Search for the cell housing the specified text and yield its [x, y] center coordinate. 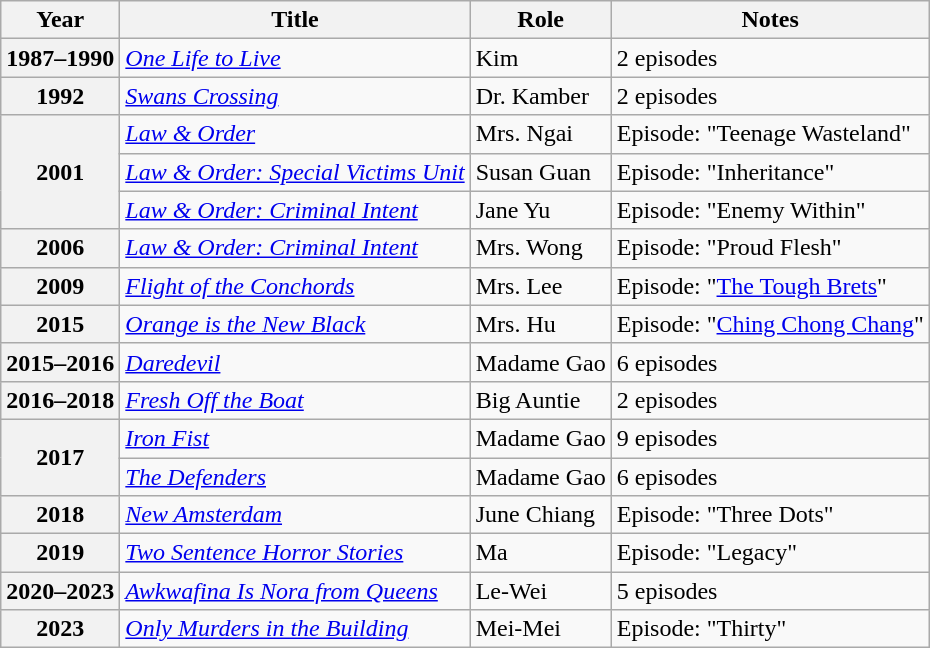
The Defenders [295, 477]
2015 [60, 324]
Mrs. Hu [540, 324]
2023 [60, 629]
2009 [60, 286]
Swans Crossing [295, 96]
June Chiang [540, 515]
Iron Fist [295, 438]
Ma [540, 553]
Role [540, 20]
Only Murders in the Building [295, 629]
New Amsterdam [295, 515]
Episode: "Three Dots" [770, 515]
Daredevil [295, 362]
Episode: "The Tough Brets" [770, 286]
Mrs. Ngai [540, 134]
1987–1990 [60, 58]
Title [295, 20]
Mei-Mei [540, 629]
Fresh Off the Boat [295, 400]
2006 [60, 248]
Jane Yu [540, 210]
Year [60, 20]
Episode: "Legacy" [770, 553]
Dr. Kamber [540, 96]
Notes [770, 20]
Flight of the Conchords [295, 286]
Law & Order [295, 134]
2019 [60, 553]
Orange is the New Black [295, 324]
2020–2023 [60, 591]
Mrs. Lee [540, 286]
Kim [540, 58]
Le-Wei [540, 591]
2018 [60, 515]
Episode: "Thirty" [770, 629]
Episode: "Proud Flesh" [770, 248]
Mrs. Wong [540, 248]
Big Auntie [540, 400]
2001 [60, 172]
One Life to Live [295, 58]
Episode: "Inheritance" [770, 172]
Awkwafina Is Nora from Queens [295, 591]
2016–2018 [60, 400]
2015–2016 [60, 362]
Susan Guan [540, 172]
Two Sentence Horror Stories [295, 553]
9 episodes [770, 438]
2017 [60, 457]
Law & Order: Special Victims Unit [295, 172]
Episode: "Enemy Within" [770, 210]
Episode: "Ching Chong Chang" [770, 324]
Episode: "Teenage Wasteland" [770, 134]
1992 [60, 96]
5 episodes [770, 591]
